Provide the (X, Y) coordinate of the cell's center where the given text is located.  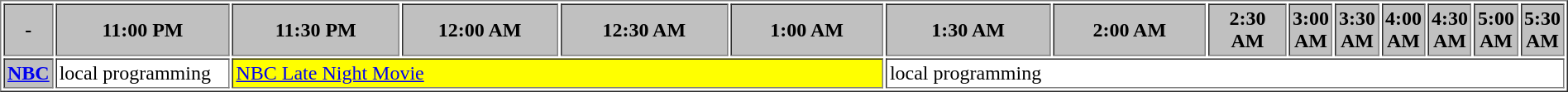
4:00 AM (1403, 30)
2:30 AM (1248, 30)
1:00 AM (807, 30)
2:00 AM (1130, 30)
12:30 AM (644, 30)
- (28, 30)
4:30 AM (1449, 30)
1:30 AM (968, 30)
5:30 AM (1542, 30)
3:00 AM (1310, 30)
5:00 AM (1495, 30)
3:30 AM (1356, 30)
11:30 PM (316, 30)
NBC Late Night Movie (557, 73)
NBC (28, 73)
11:00 PM (142, 30)
12:00 AM (480, 30)
